Pinpoint the cell where the given text exists, returning its [x, y] midpoint coordinate. 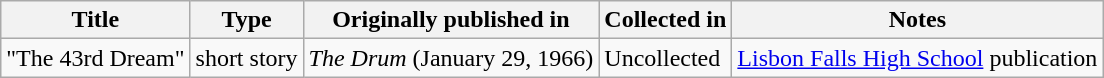
"The 43rd Dream" [96, 58]
Collected in [666, 20]
Type [246, 20]
Uncollected [666, 58]
Title [96, 20]
Notes [918, 20]
The Drum (January 29, 1966) [451, 58]
short story [246, 58]
Lisbon Falls High School publication [918, 58]
Originally published in [451, 20]
